Determine the [X, Y] coordinate at the center of the cell enclosing the given text.  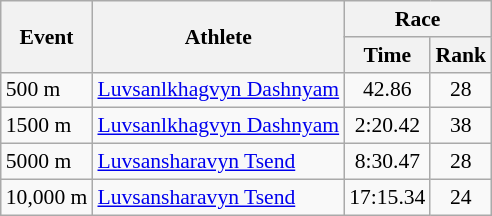
5000 m [47, 162]
Time [387, 55]
42.86 [387, 90]
Rank [460, 55]
500 m [47, 90]
10,000 m [47, 197]
1500 m [47, 126]
Race [418, 19]
17:15.34 [387, 197]
Event [47, 36]
24 [460, 197]
8:30.47 [387, 162]
Athlete [218, 36]
2:20.42 [387, 126]
38 [460, 126]
